Find where the given text appears and provide that cell's center as (X, Y) coordinate. 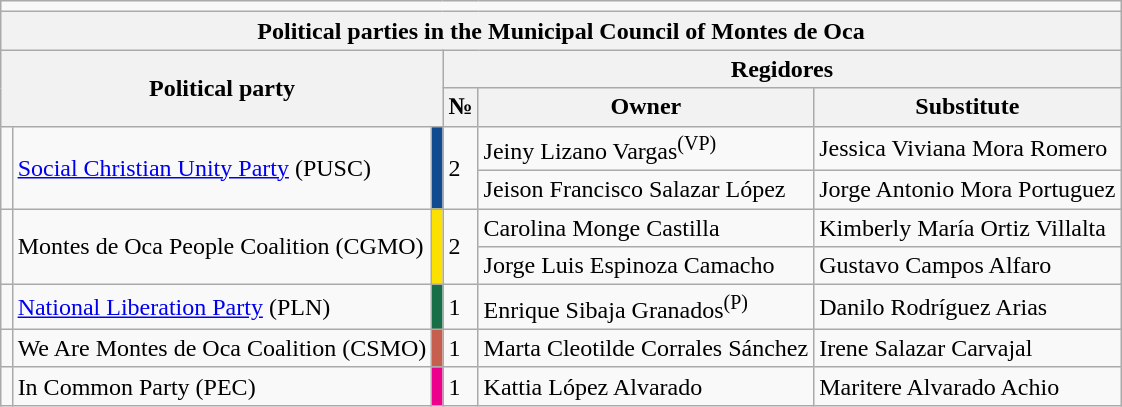
Political party (222, 88)
Jorge Antonio Mora Portuguez (968, 190)
Political parties in the Municipal Council of Montes de Oca (561, 31)
Substitute (968, 107)
Jeison Francisco Salazar López (646, 190)
Social Christian Unity Party (PUSC) (222, 168)
Jessica Viviana Mora Romero (968, 148)
Kimberly María Ortiz Villalta (968, 228)
Maritere Alvarado Achio (968, 386)
Montes de Oca People Coalition (CGMO) (222, 247)
Irene Salazar Carvajal (968, 348)
Carolina Monge Castilla (646, 228)
Danilo Rodríguez Arias (968, 308)
Marta Cleotilde Corrales Sánchez (646, 348)
Kattia López Alvarado (646, 386)
In Common Party (PEC) (222, 386)
National Liberation Party (PLN) (222, 308)
Enrique Sibaja Granados(P) (646, 308)
Regidores (782, 69)
№ (460, 107)
Jorge Luis Espinoza Camacho (646, 266)
Jeiny Lizano Vargas(VP) (646, 148)
We Are Montes de Oca Coalition (CSMO) (222, 348)
Owner (646, 107)
Gustavo Campos Alfaro (968, 266)
